Identify which cell holds the provided text, then report its [X, Y] central coordinate. 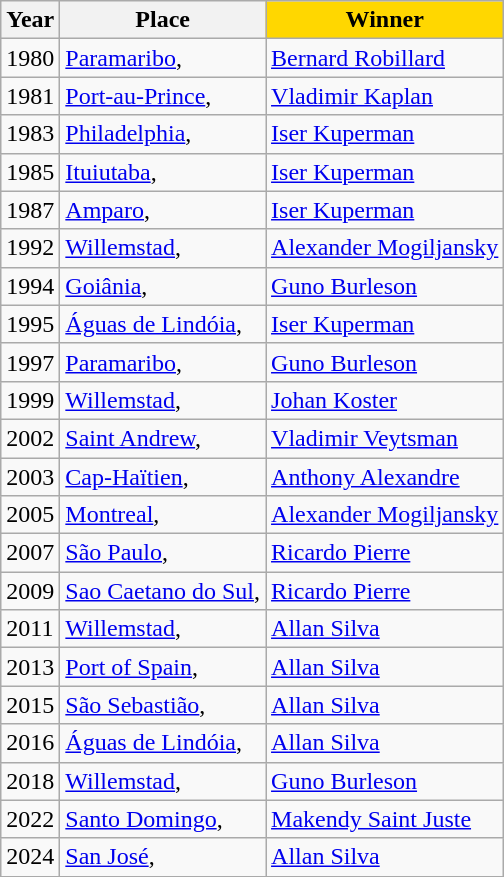
2024 [30, 857]
Anthony Alexandre [385, 477]
2005 [30, 515]
Place [163, 20]
1985 [30, 172]
Philadelphia, [163, 134]
1987 [30, 210]
2002 [30, 438]
Year [30, 20]
Saint Andrew, [163, 438]
Goiânia, [163, 286]
Ituiutaba, [163, 172]
2007 [30, 553]
Port of Spain, [163, 667]
Montreal, [163, 515]
Amparo, [163, 210]
1981 [30, 96]
Makendy Saint Juste [385, 819]
1980 [30, 58]
1997 [30, 362]
Sao Caetano do Sul, [163, 591]
São Paulo, [163, 553]
Bernard Robillard [385, 58]
Santo Domingo, [163, 819]
Port-au-Prince, [163, 96]
Vladimir Veytsman [385, 438]
2015 [30, 705]
1994 [30, 286]
1983 [30, 134]
Cap-Haïtien, [163, 477]
2013 [30, 667]
Vladimir Kaplan [385, 96]
Johan Koster [385, 400]
2009 [30, 591]
2022 [30, 819]
Winner [385, 20]
2011 [30, 629]
2016 [30, 743]
1999 [30, 400]
1995 [30, 324]
2003 [30, 477]
San José, [163, 857]
1992 [30, 248]
São Sebastião, [163, 705]
2018 [30, 781]
